Scan for the cell matching the given text and deliver its [X, Y] coordinate at center. 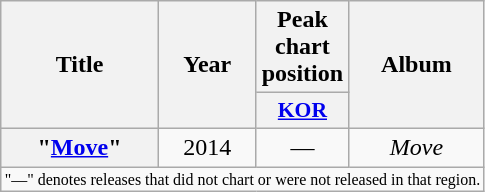
Peak chart position [302, 47]
2014 [207, 147]
Album [417, 65]
KOR [302, 111]
— [302, 147]
Year [207, 65]
"—" denotes releases that did not chart or were not released in that region. [242, 178]
Move [417, 147]
"Move" [80, 147]
Title [80, 65]
